Scan for the cell matching the given text and deliver its [x, y] coordinate at center. 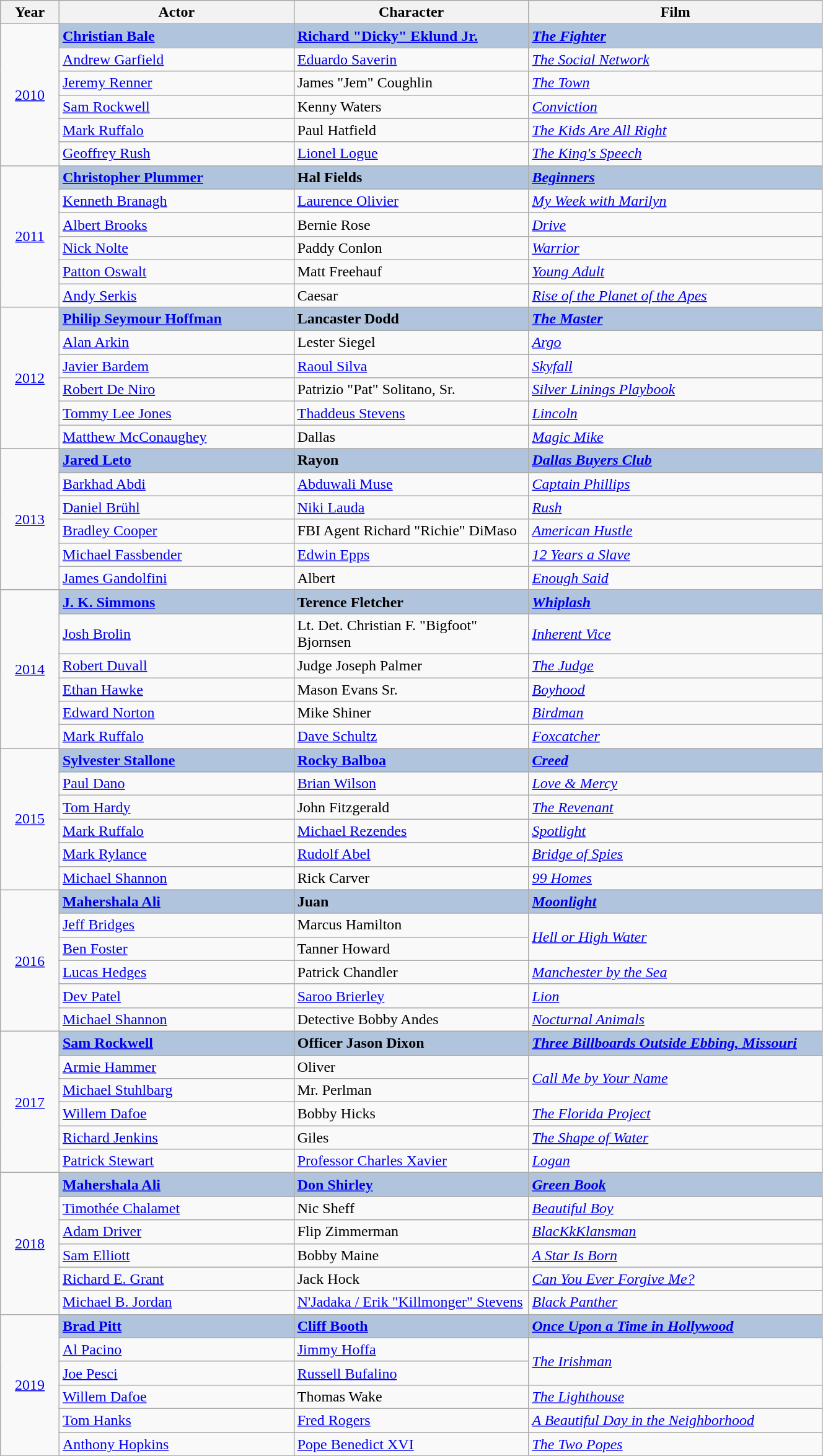
Rick Carver [412, 878]
Jeff Bridges [176, 925]
Film [676, 12]
The Shape of Water [676, 1138]
Patton Oswalt [176, 271]
J. K. Simmons [176, 602]
Spotlight [676, 831]
Pope Benedict XVI [412, 1444]
Abduwali Muse [412, 484]
2010 [30, 95]
The Revenant [676, 807]
Matthew McConaughey [176, 437]
Rise of the Planet of the Apes [676, 296]
The Lighthouse [676, 1397]
Oliver [412, 1066]
Black Panther [676, 1302]
Christopher Plummer [176, 177]
Manchester by the Sea [676, 972]
Year [30, 12]
Nick Nolte [176, 248]
Drive [676, 224]
The Master [676, 319]
Magic Mike [676, 437]
Javier Bardem [176, 366]
Sam Elliott [176, 1255]
Jeremy Renner [176, 83]
Don Shirley [412, 1185]
The Judge [676, 665]
2013 [30, 519]
Rush [676, 507]
Albert [412, 578]
Dallas Buyers Club [676, 460]
Albert Brooks [176, 224]
Dev Patel [176, 996]
Tom Hanks [176, 1420]
Lucas Hedges [176, 972]
2011 [30, 236]
Birdman [676, 713]
Nocturnal Animals [676, 1019]
Michael Fassbender [176, 555]
Patrick Chandler [412, 972]
Laurence Olivier [412, 201]
Detective Bobby Andes [412, 1019]
Cliff Booth [412, 1326]
Nic Sheff [412, 1208]
Richard "Dicky" Eklund Jr. [412, 36]
Josh Brolin [176, 633]
Matt Freehauf [412, 271]
Kenny Waters [412, 107]
FBI Agent Richard "Richie" DiMaso [412, 531]
Saroo Brierley [412, 996]
2019 [30, 1385]
Brad Pitt [176, 1326]
Ben Foster [176, 949]
Robert De Niro [176, 390]
Ethan Hawke [176, 690]
Green Book [676, 1185]
Warrior [676, 248]
The Fighter [676, 36]
2012 [30, 378]
The Florida Project [676, 1114]
James "Jem" Coughlin [412, 83]
Silver Linings Playbook [676, 390]
Professor Charles Xavier [412, 1161]
Raoul Silva [412, 366]
The Kids Are All Right [676, 130]
Beginners [676, 177]
Mason Evans Sr. [412, 690]
The Irishman [676, 1361]
Anthony Hopkins [176, 1444]
Tom Hardy [176, 807]
Niki Lauda [412, 507]
Lincoln [676, 413]
Jared Leto [176, 460]
Patrizio "Pat" Solitano, Sr. [412, 390]
Three Billboards Outside Ebbing, Missouri [676, 1043]
Judge Joseph Palmer [412, 665]
Michael Stuhlbarg [176, 1090]
Bobby Maine [412, 1255]
Christian Bale [176, 36]
Daniel Brühl [176, 507]
Robert Duvall [176, 665]
Bradley Cooper [176, 531]
Andrew Garfield [176, 59]
Paul Hatfield [412, 130]
Dave Schultz [412, 737]
Eduardo Saverin [412, 59]
Paddy Conlon [412, 248]
Whiplash [676, 602]
2014 [30, 669]
Once Upon a Time in Hollywood [676, 1326]
Creed [676, 760]
Barkhad Abdi [176, 484]
Rocky Balboa [412, 760]
Boyhood [676, 690]
Enough Said [676, 578]
Richard E. Grant [176, 1279]
A Star Is Born [676, 1255]
2016 [30, 960]
Patrick Stewart [176, 1161]
Al Pacino [176, 1349]
12 Years a Slave [676, 555]
Fred Rogers [412, 1420]
Hell or High Water [676, 937]
BlacKkKlansman [676, 1232]
Andy Serkis [176, 296]
Can You Ever Forgive Me? [676, 1279]
Caesar [412, 296]
Inherent Vice [676, 633]
Bridge of Spies [676, 854]
Geoffrey Rush [176, 154]
Foxcatcher [676, 737]
Lionel Logue [412, 154]
Tanner Howard [412, 949]
Michael Rezendes [412, 831]
Thomas Wake [412, 1397]
Character [412, 12]
Russell Bufalino [412, 1373]
The King's Speech [676, 154]
Giles [412, 1138]
Michael B. Jordan [176, 1302]
Lester Siegel [412, 343]
James Gandolfini [176, 578]
Call Me by Your Name [676, 1078]
Philip Seymour Hoffman [176, 319]
Timothée Chalamet [176, 1208]
A Beautiful Day in the Neighborhood [676, 1420]
Alan Arkin [176, 343]
Hal Fields [412, 177]
Argo [676, 343]
Mike Shiner [412, 713]
The Social Network [676, 59]
Rayon [412, 460]
Sylvester Stallone [176, 760]
Juan [412, 901]
Skyfall [676, 366]
Bobby Hicks [412, 1114]
Young Adult [676, 271]
Kenneth Branagh [176, 201]
Conviction [676, 107]
Bernie Rose [412, 224]
Rudolf Abel [412, 854]
Joe Pesci [176, 1373]
Paul Dano [176, 784]
Moonlight [676, 901]
Tommy Lee Jones [176, 413]
Logan [676, 1161]
2017 [30, 1102]
Armie Hammer [176, 1066]
99 Homes [676, 878]
Edward Norton [176, 713]
2018 [30, 1243]
John Fitzgerald [412, 807]
American Hustle [676, 531]
Dallas [412, 437]
2015 [30, 819]
Mr. Perlman [412, 1090]
Mark Rylance [176, 854]
Richard Jenkins [176, 1138]
Brian Wilson [412, 784]
Terence Fletcher [412, 602]
Adam Driver [176, 1232]
The Town [676, 83]
Lt. Det. Christian F. "Bigfoot" Bjornsen [412, 633]
The Two Popes [676, 1444]
Actor [176, 12]
Officer Jason Dixon [412, 1043]
Jack Hock [412, 1279]
Beautiful Boy [676, 1208]
Marcus Hamilton [412, 925]
My Week with Marilyn [676, 201]
Flip Zimmerman [412, 1232]
Edwin Epps [412, 555]
Thaddeus Stevens [412, 413]
Jimmy Hoffa [412, 1349]
Captain Phillips [676, 484]
Lion [676, 996]
N'Jadaka / Erik "Killmonger" Stevens [412, 1302]
Love & Mercy [676, 784]
Lancaster Dodd [412, 319]
